From the cell containing the given text, extract its center point as (x, y) coordinate. 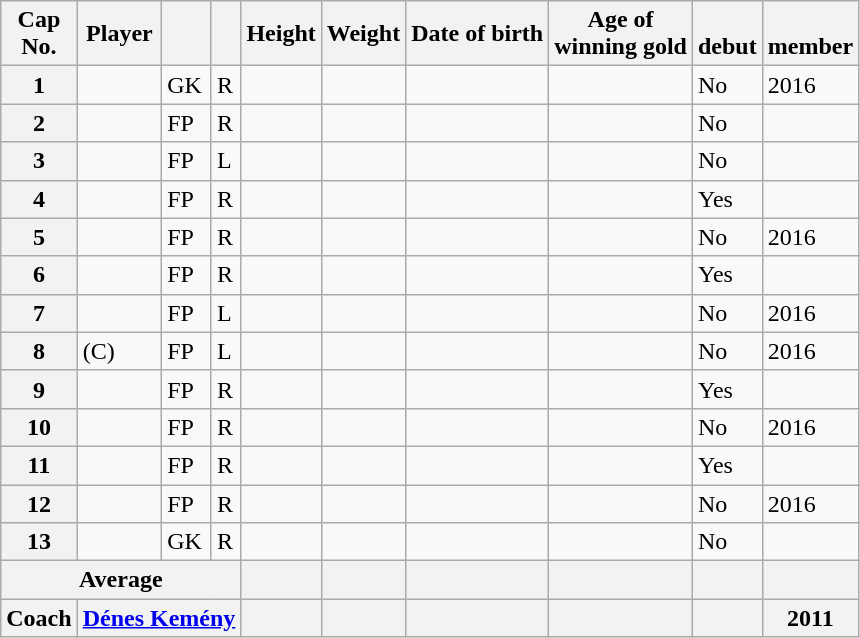
3 (39, 161)
Dénes Kemény (159, 618)
7 (39, 313)
Date of birth (478, 34)
Weight (363, 34)
1 (39, 85)
(C) (120, 351)
11 (39, 465)
Average (121, 580)
6 (39, 275)
5 (39, 237)
Age ofwinning gold (621, 34)
12 (39, 503)
8 (39, 351)
debut (727, 34)
10 (39, 427)
13 (39, 542)
9 (39, 389)
2 (39, 123)
2011 (810, 618)
4 (39, 199)
member (810, 34)
Player (120, 34)
Coach (39, 618)
CapNo. (39, 34)
Height (281, 34)
